Capture the cell that displays the provided text and extract its [X, Y] central coordinate. 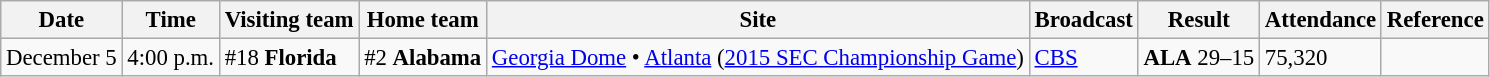
Attendance [1321, 20]
#2 Alabama [423, 58]
CBS [1084, 58]
4:00 p.m. [170, 58]
#18 Florida [288, 58]
Time [170, 20]
December 5 [62, 58]
Home team [423, 20]
Georgia Dome • Atlanta (2015 SEC Championship Game) [758, 58]
Date [62, 20]
Broadcast [1084, 20]
ALA 29–15 [1198, 58]
75,320 [1321, 58]
Visiting team [288, 20]
Reference [1435, 20]
Site [758, 20]
Result [1198, 20]
